Extract the [X, Y] coordinate from the center of the cell holding the provided text.  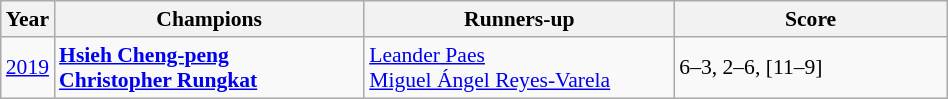
Leander Paes Miguel Ángel Reyes-Varela [519, 68]
6–3, 2–6, [11–9] [810, 68]
Year [28, 19]
2019 [28, 68]
Score [810, 19]
Hsieh Cheng-peng Christopher Rungkat [209, 68]
Runners-up [519, 19]
Champions [209, 19]
